Return [X, Y] of the center of cell containing provided text 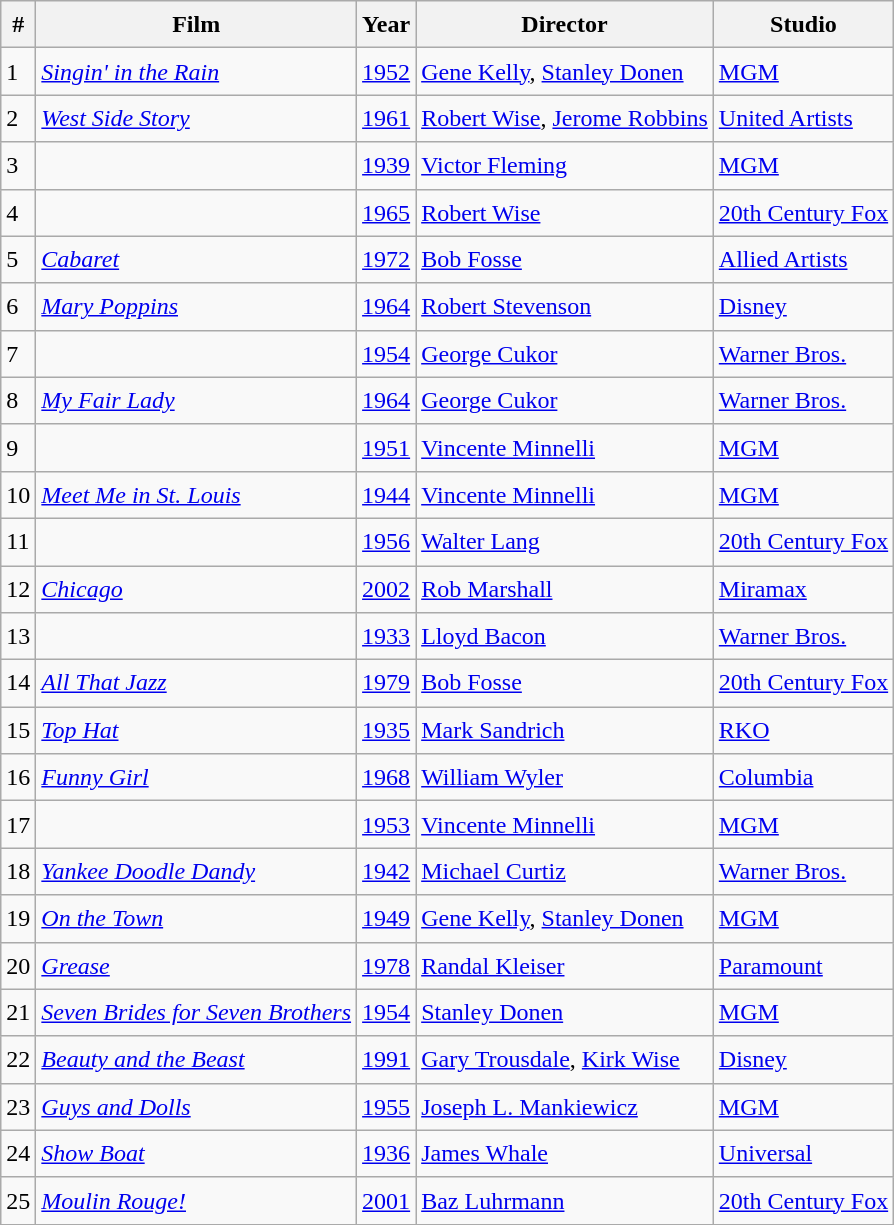
1978 [386, 966]
1972 [386, 260]
Robert Wise [565, 212]
1979 [386, 684]
Baz Luhrmann [565, 1200]
Robert Stevenson [565, 306]
1961 [386, 118]
Gary Trousdale, Kirk Wise [565, 1060]
16 [18, 778]
1 [18, 72]
Robert Wise, Jerome Robbins [565, 118]
2002 [386, 590]
24 [18, 1154]
Stanley Donen [565, 1012]
12 [18, 590]
23 [18, 1106]
Singin' in the Rain [196, 72]
Lloyd Bacon [565, 636]
Top Hat [196, 730]
14 [18, 684]
Seven Brides for Seven Brothers [196, 1012]
United Artists [803, 118]
Film [196, 24]
1953 [386, 824]
25 [18, 1200]
Mark Sandrich [565, 730]
19 [18, 918]
1991 [386, 1060]
Grease [196, 966]
On the Town [196, 918]
Joseph L. Mankiewicz [565, 1106]
Funny Girl [196, 778]
Moulin Rouge! [196, 1200]
4 [18, 212]
10 [18, 494]
Chicago [196, 590]
1955 [386, 1106]
1939 [386, 166]
1935 [386, 730]
James Whale [565, 1154]
Yankee Doodle Dandy [196, 872]
1965 [386, 212]
20 [18, 966]
Meet Me in St. Louis [196, 494]
All That Jazz [196, 684]
Victor Fleming [565, 166]
Show Boat [196, 1154]
Michael Curtiz [565, 872]
7 [18, 354]
3 [18, 166]
1944 [386, 494]
West Side Story [196, 118]
Randal Kleiser [565, 966]
Paramount [803, 966]
6 [18, 306]
21 [18, 1012]
Cabaret [196, 260]
8 [18, 400]
1936 [386, 1154]
1956 [386, 542]
Mary Poppins [196, 306]
13 [18, 636]
1933 [386, 636]
22 [18, 1060]
Director [565, 24]
1942 [386, 872]
15 [18, 730]
Miramax [803, 590]
Columbia [803, 778]
Allied Artists [803, 260]
1968 [386, 778]
11 [18, 542]
2001 [386, 1200]
Studio [803, 24]
Universal [803, 1154]
5 [18, 260]
Year [386, 24]
1952 [386, 72]
My Fair Lady [196, 400]
Walter Lang [565, 542]
# [18, 24]
Rob Marshall [565, 590]
William Wyler [565, 778]
Beauty and the Beast [196, 1060]
9 [18, 448]
18 [18, 872]
1951 [386, 448]
Guys and Dolls [196, 1106]
1949 [386, 918]
17 [18, 824]
2 [18, 118]
RKO [803, 730]
